Identify which cell holds the provided text, then report its (x, y) central coordinate. 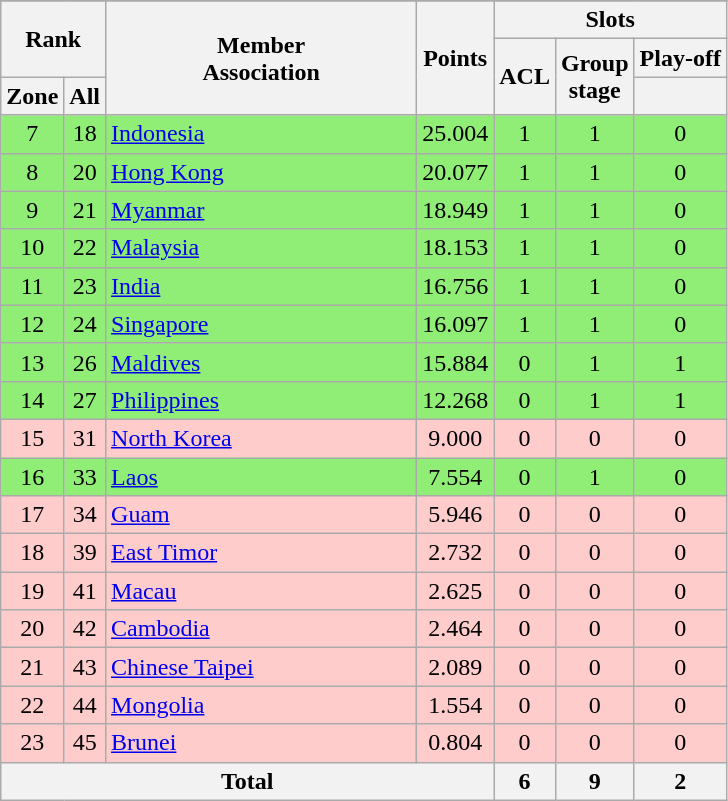
34 (85, 515)
9.000 (456, 438)
ACL (525, 77)
Philippines (262, 400)
Total (248, 781)
14 (32, 400)
39 (85, 553)
Mongolia (262, 705)
North Korea (262, 438)
Macau (262, 591)
Play-off (680, 58)
2.464 (456, 629)
Maldives (262, 362)
Points (456, 58)
18.153 (456, 248)
Brunei (262, 743)
41 (85, 591)
Chinese Taipei (262, 667)
18.949 (456, 210)
Myanmar (262, 210)
10 (32, 248)
31 (85, 438)
Groupstage (594, 77)
MemberAssociation (262, 58)
15 (32, 438)
2.625 (456, 591)
44 (85, 705)
1.554 (456, 705)
16 (32, 477)
India (262, 286)
Indonesia (262, 134)
Laos (262, 477)
Zone (32, 96)
15.884 (456, 362)
East Timor (262, 553)
19 (32, 591)
Malaysia (262, 248)
7 (32, 134)
13 (32, 362)
Guam (262, 515)
Singapore (262, 324)
Rank (54, 39)
2 (680, 781)
43 (85, 667)
45 (85, 743)
24 (85, 324)
42 (85, 629)
All (85, 96)
6 (525, 781)
17 (32, 515)
Slots (610, 20)
16.097 (456, 324)
12.268 (456, 400)
25.004 (456, 134)
27 (85, 400)
20.077 (456, 172)
2.089 (456, 667)
0.804 (456, 743)
8 (32, 172)
11 (32, 286)
Hong Kong (262, 172)
5.946 (456, 515)
33 (85, 477)
Cambodia (262, 629)
12 (32, 324)
7.554 (456, 477)
16.756 (456, 286)
26 (85, 362)
2.732 (456, 553)
